Return the [x, y] coordinate for the center point of the cell that contains the specified text.  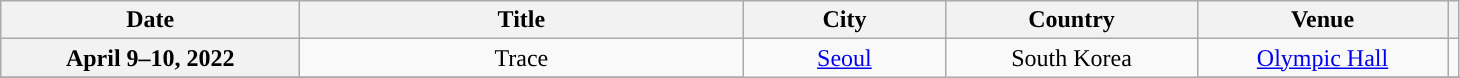
South Korea [1072, 58]
Trace [522, 58]
April 9–10, 2022 [150, 58]
Seoul [844, 58]
Olympic Hall [1322, 58]
Title [522, 20]
City [844, 20]
Venue [1322, 20]
Country [1072, 20]
Date [150, 20]
